Scan for the cell matching the given text and deliver its [x, y] coordinate at center. 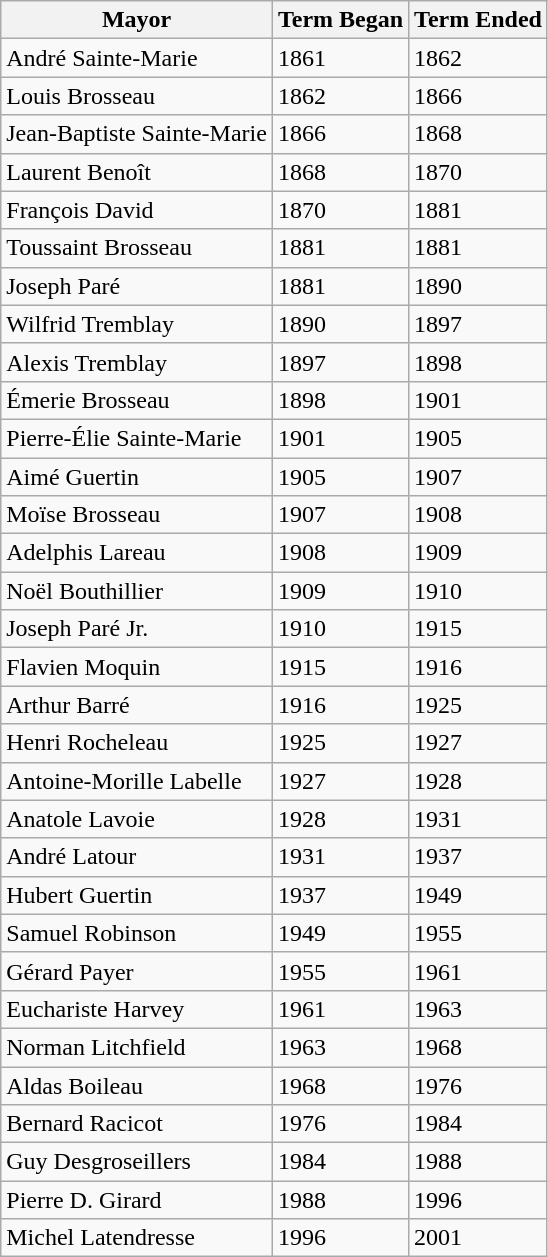
François David [137, 210]
Euchariste Harvey [137, 1009]
2001 [478, 1238]
Moïse Brosseau [137, 515]
Gérard Payer [137, 971]
Bernard Racicot [137, 1124]
Term Ended [478, 20]
Joseph Paré [137, 286]
Alexis Tremblay [137, 362]
Henri Rocheleau [137, 743]
Norman Litchfield [137, 1047]
Hubert Guertin [137, 895]
Noël Bouthillier [137, 591]
Anatole Lavoie [137, 819]
Arthur Barré [137, 705]
Aimé Guertin [137, 477]
Guy Desgroseillers [137, 1162]
Aldas Boileau [137, 1085]
Mayor [137, 20]
Adelphis Lareau [137, 553]
Pierre-Élie Sainte-Marie [137, 438]
Flavien Moquin [137, 667]
Samuel Robinson [137, 933]
Term Began [340, 20]
Wilfrid Tremblay [137, 324]
Louis Brosseau [137, 96]
Pierre D. Girard [137, 1200]
André Latour [137, 857]
Toussaint Brosseau [137, 248]
Michel Latendresse [137, 1238]
Jean-Baptiste Sainte-Marie [137, 134]
Laurent Benoît [137, 172]
1861 [340, 58]
Antoine-Morille Labelle [137, 781]
Joseph Paré Jr. [137, 629]
André Sainte-Marie [137, 58]
Émerie Brosseau [137, 400]
